Search for the cell housing the specified text and yield its [X, Y] center coordinate. 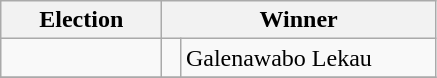
Winner [299, 20]
Galenawabo Lekau [308, 58]
Election [82, 20]
